For the text-containing cell, return its midpoint in [x, y] coordinate format. 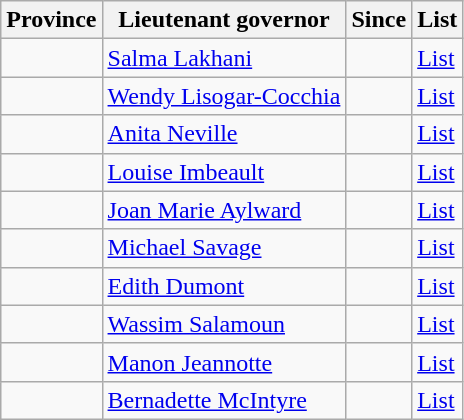
Lieutenant governor [224, 20]
Anita Neville [224, 134]
Manon Jeannotte [224, 362]
Joan Marie Aylward [224, 210]
Salma Lakhani [224, 58]
Wassim Salamoun [224, 324]
Bernadette McIntyre [224, 400]
Edith Dumont [224, 286]
Since [379, 20]
Louise Imbeault [224, 172]
Province [52, 20]
Michael Savage [224, 248]
Wendy Lisogar-Cocchia [224, 96]
